For the text-containing cell, return its midpoint in (X, Y) coordinate format. 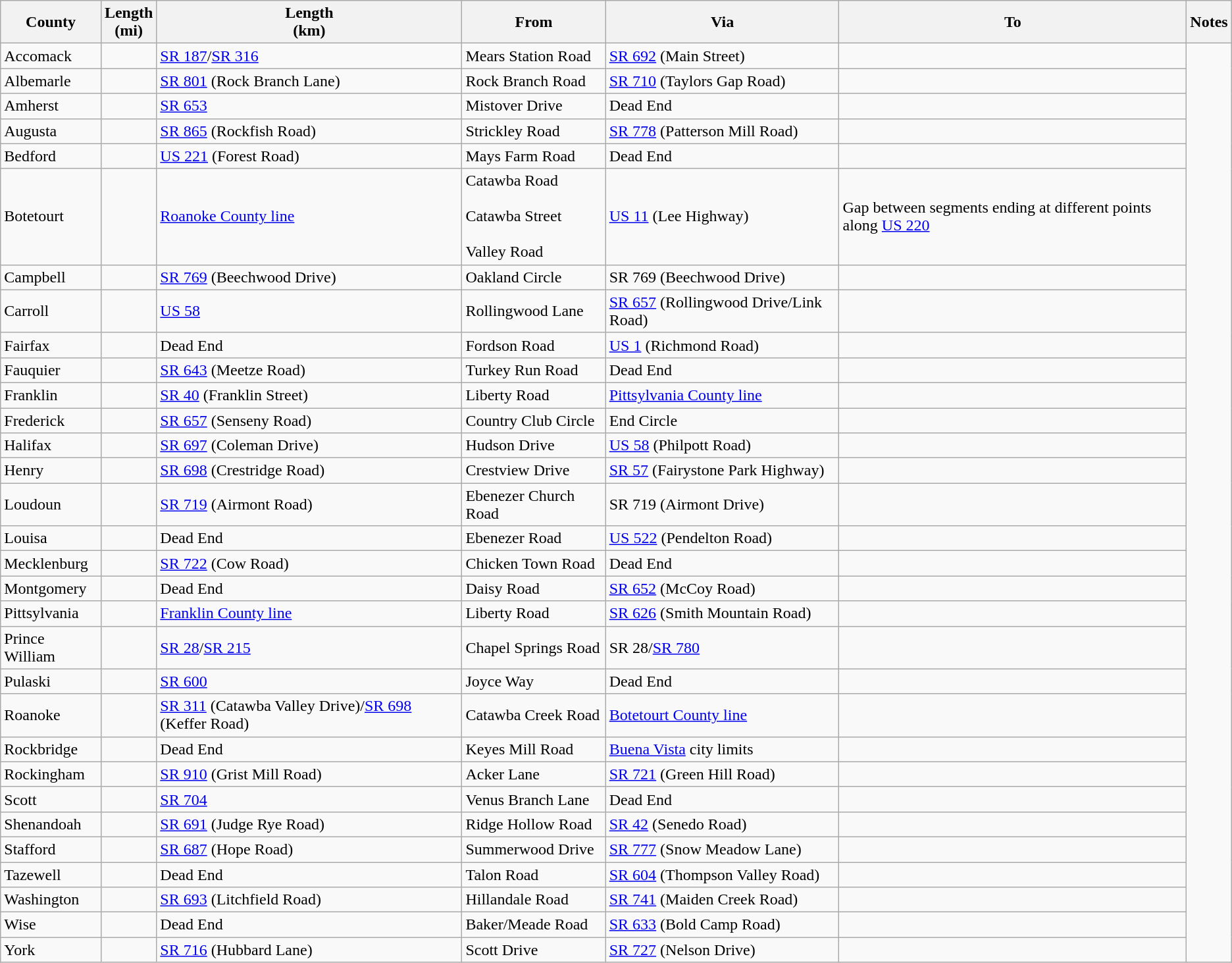
Pulaski (51, 681)
Louisa (51, 538)
SR 697 (Coleman Drive) (309, 446)
Mays Farm Road (534, 156)
Pittsylvania County line (723, 395)
SR 719 (Airmont Drive) (723, 504)
Wise (51, 925)
Rockbridge (51, 749)
SR 710 (Taylors Gap Road) (723, 81)
Talon Road (534, 875)
Length(km) (309, 22)
SR 698 (Crestridge Road) (309, 471)
SR 778 (Patterson Mill Road) (723, 131)
From (534, 22)
Rollingwood Lane (534, 311)
SR 716 (Hubbard Lane) (309, 950)
SR 187/SR 316 (309, 56)
SR 633 (Bold Camp Road) (723, 925)
SR 657 (Senseny Road) (309, 421)
SR 311 (Catawba Valley Drive)/SR 698 (Keffer Road) (309, 715)
York (51, 950)
SR 687 (Hope Road) (309, 849)
Albemarle (51, 81)
To (1013, 22)
Botetourt County line (723, 715)
Turkey Run Road (534, 370)
Augusta (51, 131)
SR 643 (Meetze Road) (309, 370)
Pittsylvania (51, 613)
SR 910 (Grist Mill Road) (309, 774)
Via (723, 22)
Hudson Drive (534, 446)
SR 777 (Snow Meadow Lane) (723, 849)
Joyce Way (534, 681)
Roanoke County line (309, 217)
Ebenezer Road (534, 538)
Montgomery (51, 588)
SR 626 (Smith Mountain Road) (723, 613)
SR 801 (Rock Branch Lane) (309, 81)
Tazewell (51, 875)
Henry (51, 471)
Washington (51, 900)
SR 741 (Maiden Creek Road) (723, 900)
Mistover Drive (534, 106)
Franklin (51, 395)
SR 600 (309, 681)
Strickley Road (534, 131)
Catawba Creek Road (534, 715)
Daisy Road (534, 588)
Mears Station Road (534, 56)
Chapel Springs Road (534, 648)
Crestview Drive (534, 471)
Carroll (51, 311)
SR 865 (Rockfish Road) (309, 131)
US 1 (Richmond Road) (723, 345)
Ebenezer Church Road (534, 504)
SR 57 (Fairystone Park Highway) (723, 471)
Catawba RoadCatawba StreetValley Road (534, 217)
Fordson Road (534, 345)
SR 719 (Airmont Road) (309, 504)
SR 704 (309, 799)
SR 604 (Thompson Valley Road) (723, 875)
Notes (1209, 22)
Shenandoah (51, 824)
Scott Drive (534, 950)
SR 727 (Nelson Drive) (723, 950)
Scott (51, 799)
County (51, 22)
Rockingham (51, 774)
SR 28/SR 780 (723, 648)
Accomack (51, 56)
Botetourt (51, 217)
SR 28/SR 215 (309, 648)
Acker Lane (534, 774)
US 58 (Philpott Road) (723, 446)
US 522 (Pendelton Road) (723, 538)
Rock Branch Road (534, 81)
Franklin County line (309, 613)
SR 42 (Senedo Road) (723, 824)
SR 722 (Cow Road) (309, 563)
Buena Vista city limits (723, 749)
SR 657 (Rollingwood Drive/Link Road) (723, 311)
Summerwood Drive (534, 849)
SR 691 (Judge Rye Road) (309, 824)
US 11 (Lee Highway) (723, 217)
Venus Branch Lane (534, 799)
Frederick (51, 421)
SR 693 (Litchfield Road) (309, 900)
Stafford (51, 849)
Ridge Hollow Road (534, 824)
US 221 (Forest Road) (309, 156)
SR 40 (Franklin Street) (309, 395)
Chicken Town Road (534, 563)
Loudoun (51, 504)
Campbell (51, 277)
SR 692 (Main Street) (723, 56)
Mecklenburg (51, 563)
US 58 (309, 311)
Keyes Mill Road (534, 749)
Fairfax (51, 345)
Length(mi) (128, 22)
Country Club Circle (534, 421)
SR 652 (McCoy Road) (723, 588)
End Circle (723, 421)
SR 721 (Green Hill Road) (723, 774)
SR 653 (309, 106)
Hillandale Road (534, 900)
Bedford (51, 156)
Baker/Meade Road (534, 925)
Gap between segments ending at different points along US 220 (1013, 217)
Prince William (51, 648)
Halifax (51, 446)
Oakland Circle (534, 277)
Fauquier (51, 370)
Roanoke (51, 715)
Amherst (51, 106)
